Capture the cell that displays the provided text and extract its (x, y) central coordinate. 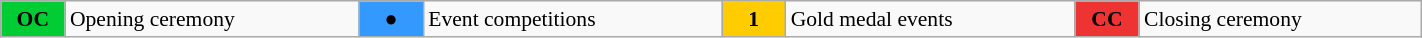
OC (33, 19)
Gold medal events (930, 19)
CC (1107, 19)
Closing ceremony (1280, 19)
Opening ceremony (212, 19)
Event competitions (572, 19)
1 (754, 19)
● (391, 19)
